Return (X, Y) of the center of cell containing provided text 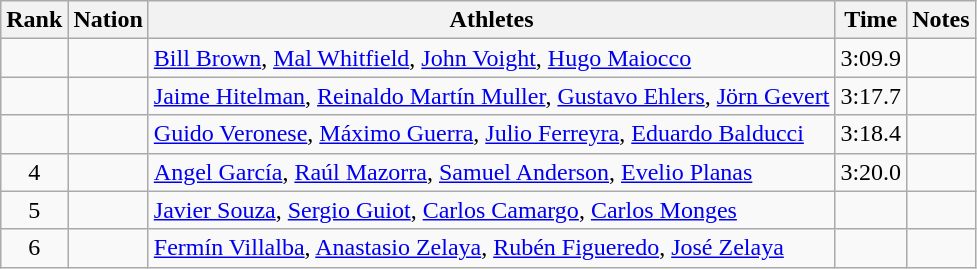
3:20.0 (871, 172)
3:09.9 (871, 58)
Rank (34, 20)
Athletes (492, 20)
Javier Souza, Sergio Guiot, Carlos Camargo, Carlos Monges (492, 210)
3:17.7 (871, 96)
Nation (108, 20)
Notes (941, 20)
3:18.4 (871, 134)
Fermín Villalba, Anastasio Zelaya, Rubén Figueredo, José Zelaya (492, 248)
Bill Brown, Mal Whitfield, John Voight, Hugo Maiocco (492, 58)
4 (34, 172)
6 (34, 248)
5 (34, 210)
Guido Veronese, Máximo Guerra, Julio Ferreyra, Eduardo Balducci (492, 134)
Time (871, 20)
Angel García, Raúl Mazorra, Samuel Anderson, Evelio Planas (492, 172)
Jaime Hitelman, Reinaldo Martín Muller, Gustavo Ehlers, Jörn Gevert (492, 96)
